Output the (x, y) coordinate of the center of the cell containing the given text.  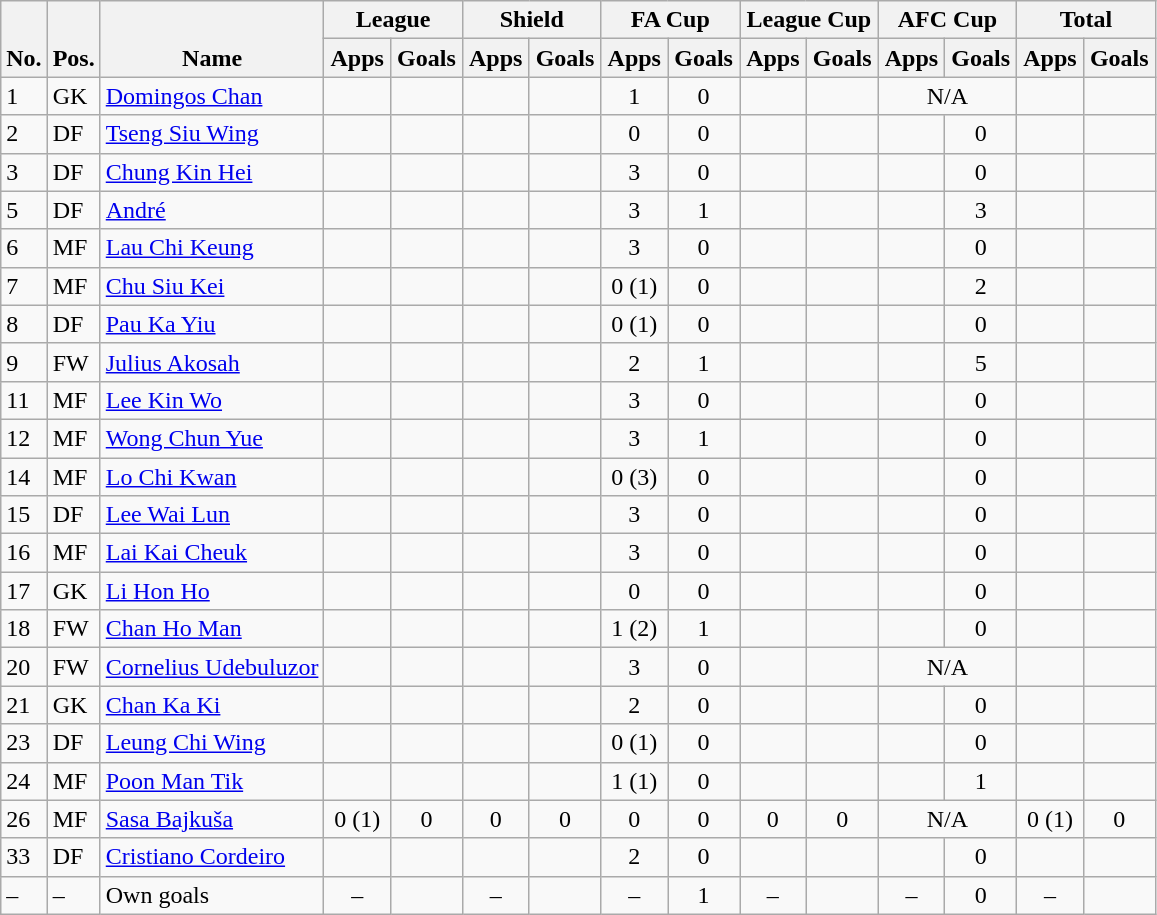
1 (2) (634, 629)
André (212, 210)
Lee Kin Wo (212, 400)
Pau Ka Yiu (212, 324)
Lai Kai Cheuk (212, 553)
0 (3) (634, 477)
Cristiano Cordeiro (212, 857)
Total (1086, 20)
21 (24, 705)
Shield (532, 20)
Lee Wai Lun (212, 515)
17 (24, 591)
23 (24, 743)
League Cup (810, 20)
Chan Ho Man (212, 629)
Wong Chun Yue (212, 438)
Li Hon Ho (212, 591)
Domingos Chan (212, 96)
Lo Chi Kwan (212, 477)
20 (24, 667)
11 (24, 400)
No. (24, 39)
Pos. (74, 39)
Cornelius Udebuluzor (212, 667)
Name (212, 39)
16 (24, 553)
24 (24, 781)
26 (24, 819)
Chung Kin Hei (212, 172)
Leung Chi Wing (212, 743)
Own goals (212, 895)
1 (1) (634, 781)
18 (24, 629)
FA Cup (670, 20)
Julius Akosah (212, 362)
Lau Chi Keung (212, 248)
League (394, 20)
33 (24, 857)
7 (24, 286)
14 (24, 477)
Chu Siu Kei (212, 286)
Poon Man Tik (212, 781)
8 (24, 324)
12 (24, 438)
Chan Ka Ki (212, 705)
9 (24, 362)
15 (24, 515)
6 (24, 248)
AFC Cup (948, 20)
Tseng Siu Wing (212, 134)
Sasa Bajkuša (212, 819)
